Find where the given text appears and provide that cell's center as [X, Y] coordinate. 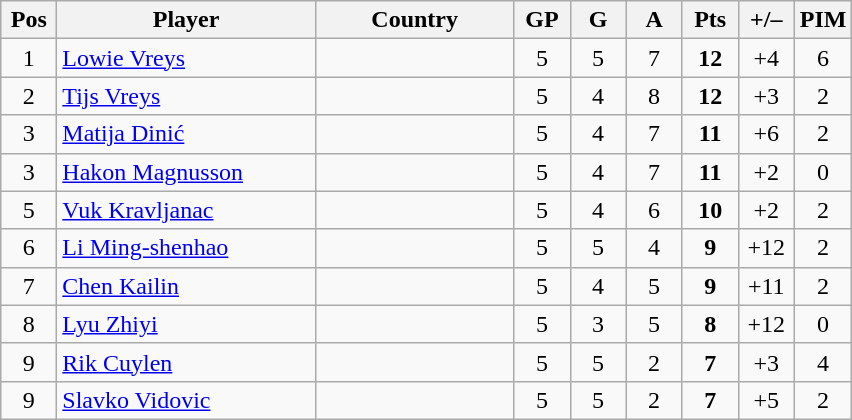
Matija Dinić [186, 134]
G [598, 20]
+6 [766, 134]
Rik Cuylen [186, 362]
PIM [823, 20]
Vuk Kravljanac [186, 210]
Country [414, 20]
Slavko Vidovic [186, 400]
Pts [710, 20]
Lyu Zhiyi [186, 324]
+5 [766, 400]
Chen Kailin [186, 286]
Hakon Magnusson [186, 172]
1 [29, 58]
A [654, 20]
Pos [29, 20]
+4 [766, 58]
10 [710, 210]
Tijs Vreys [186, 96]
Player [186, 20]
+/– [766, 20]
Li Ming-shenhao [186, 248]
Lowie Vreys [186, 58]
GP [542, 20]
+11 [766, 286]
